Scan for the cell matching the given text and deliver its (X, Y) coordinate at center. 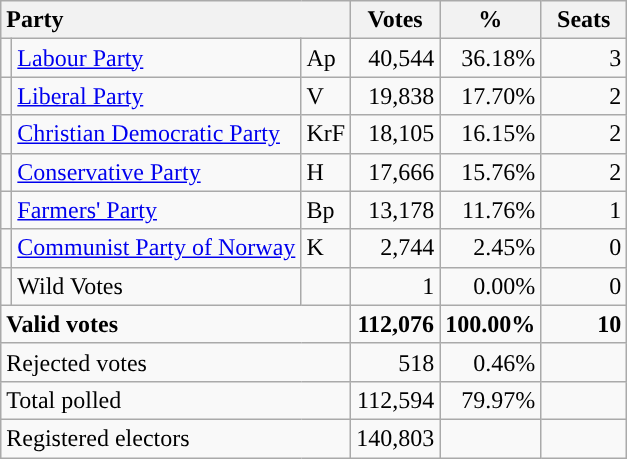
10 (584, 324)
18,105 (396, 134)
13,178 (396, 210)
11.76% (490, 210)
0.00% (490, 286)
2,744 (396, 248)
2.45% (490, 248)
Seats (584, 20)
Wild Votes (156, 286)
% (490, 20)
V (326, 96)
112,076 (396, 324)
Farmers' Party (156, 210)
79.97% (490, 400)
Labour Party (156, 58)
Party (176, 20)
17,666 (396, 172)
15.76% (490, 172)
36.18% (490, 58)
H (326, 172)
17.70% (490, 96)
Registered electors (176, 438)
Ap (326, 58)
112,594 (396, 400)
Votes (396, 20)
Valid votes (176, 324)
Conservative Party (156, 172)
140,803 (396, 438)
0.46% (490, 362)
40,544 (396, 58)
Communist Party of Norway (156, 248)
19,838 (396, 96)
Total polled (176, 400)
Rejected votes (176, 362)
16.15% (490, 134)
Bp (326, 210)
Liberal Party (156, 96)
100.00% (490, 324)
518 (396, 362)
3 (584, 58)
KrF (326, 134)
K (326, 248)
Christian Democratic Party (156, 134)
